Find where the given text appears and provide that cell's center as (x, y) coordinate. 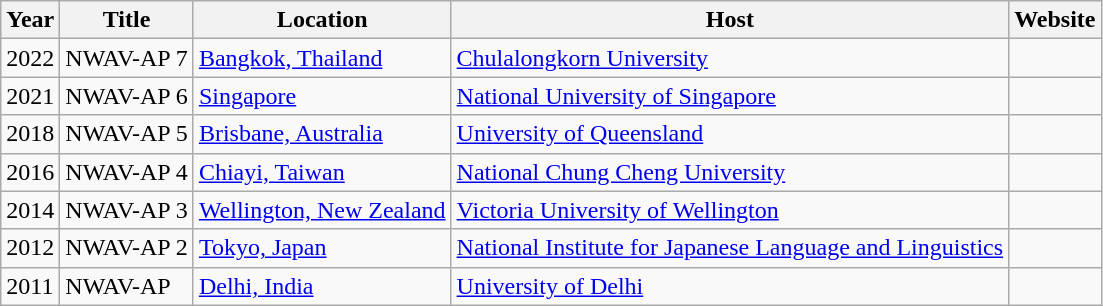
2016 (30, 172)
2012 (30, 248)
National Institute for Japanese Language and Linguistics (730, 248)
2014 (30, 210)
Location (322, 20)
University of Queensland (730, 134)
Wellington, New Zealand (322, 210)
Host (730, 20)
NWAV-AP 2 (127, 248)
Chulalongkorn University (730, 58)
2011 (30, 286)
Victoria University of Wellington (730, 210)
NWAV-AP 5 (127, 134)
Title (127, 20)
Website (1055, 20)
NWAV-AP 3 (127, 210)
Tokyo, Japan (322, 248)
NWAV-AP 4 (127, 172)
National University of Singapore (730, 96)
University of Delhi (730, 286)
2021 (30, 96)
NWAV-AP 6 (127, 96)
2018 (30, 134)
Chiayi, Taiwan (322, 172)
Delhi, India (322, 286)
Year (30, 20)
Brisbane, Australia (322, 134)
2022 (30, 58)
NWAV-AP 7 (127, 58)
NWAV-AP (127, 286)
Bangkok, Thailand (322, 58)
National Chung Cheng University (730, 172)
Singapore (322, 96)
